Output the [x, y] coordinate of the center of the cell containing the given text.  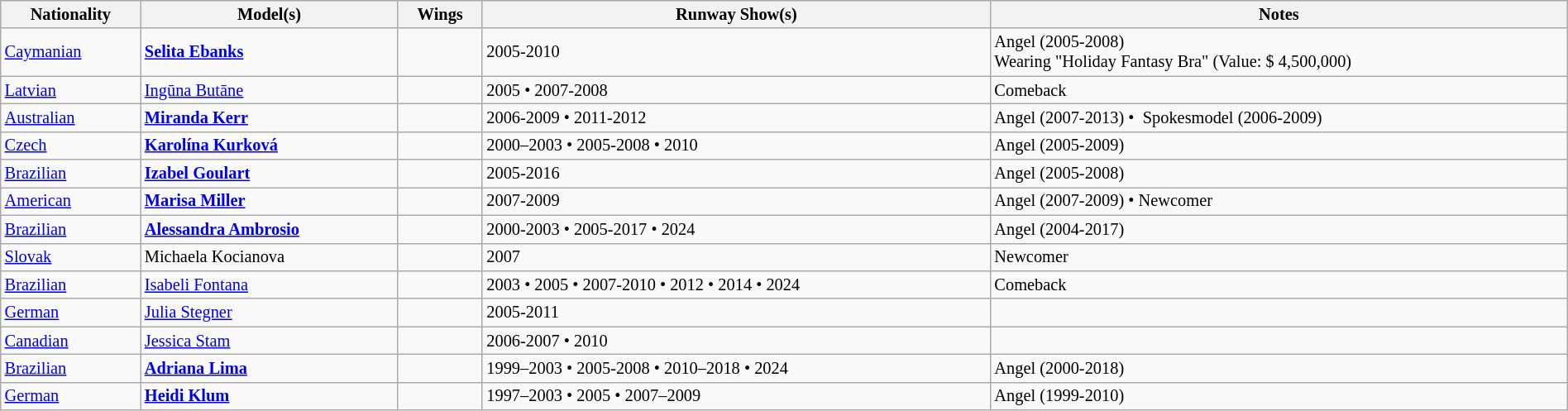
Adriana Lima [270, 368]
1999–2003 • 2005-2008 • 2010–2018 • 2024 [736, 368]
2005 • 2007-2008 [736, 90]
Nationality [71, 14]
Marisa Miller [270, 201]
Angel (2005-2009) [1279, 146]
Izabel Goulart [270, 174]
Latvian [71, 90]
2000-2003 • 2005-2017 • 2024 [736, 229]
Newcomer [1279, 257]
Runway Show(s) [736, 14]
Angel (2000-2018) [1279, 368]
1997–2003 • 2005 • 2007–2009 [736, 396]
Angel (1999-2010) [1279, 396]
Miranda Kerr [270, 117]
Jessica Stam [270, 341]
Czech [71, 146]
American [71, 201]
Ingūna Butāne [270, 90]
2007 [736, 257]
Canadian [71, 341]
Model(s) [270, 14]
2006-2009 • 2011-2012 [736, 117]
Caymanian [71, 52]
Isabeli Fontana [270, 284]
Alessandra Ambrosio [270, 229]
Karolína Kurková [270, 146]
Heidi Klum [270, 396]
2005-2016 [736, 174]
Angel (2007-2013) • Spokesmodel (2006-2009) [1279, 117]
Angel (2005-2008) [1279, 174]
2005-2010 [736, 52]
Wings [440, 14]
Selita Ebanks [270, 52]
Notes [1279, 14]
Angel (2007-2009) • Newcomer [1279, 201]
Angel (2005-2008) Wearing "Holiday Fantasy Bra" (Value: $ 4,500,000) [1279, 52]
2007-2009 [736, 201]
Angel (2004-2017) [1279, 229]
2003 • 2005 • 2007-2010 • 2012 • 2014 • 2024 [736, 284]
Slovak [71, 257]
2006-2007 • 2010 [736, 341]
2005-2011 [736, 313]
2000–2003 • 2005-2008 • 2010 [736, 146]
Michaela Kocianova [270, 257]
Julia Stegner [270, 313]
Australian [71, 117]
